Determine the (x, y) coordinate at the center of the cell enclosing the given text.  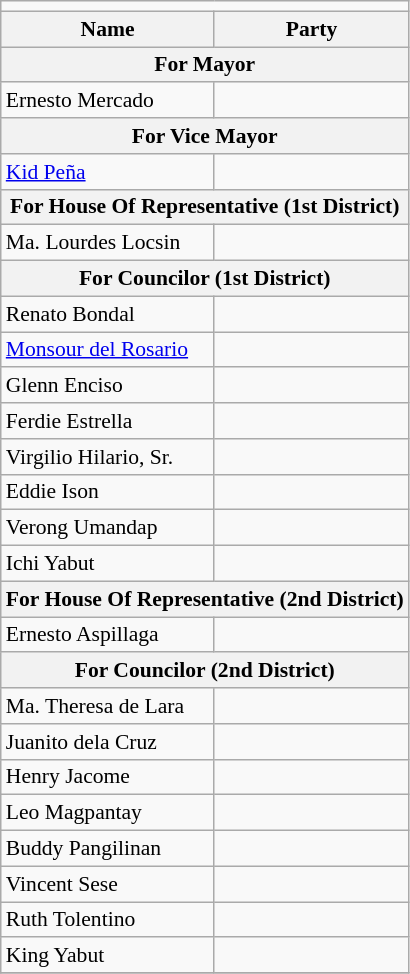
Ernesto Aspillaga (108, 635)
Verong Umandap (108, 528)
Juanito dela Cruz (108, 742)
Name (108, 29)
Ruth Tolentino (108, 920)
Glenn Enciso (108, 386)
For Councilor (1st District) (205, 279)
Eddie Ison (108, 492)
King Yabut (108, 956)
Vincent Sese (108, 884)
Virgilio Hilario, Sr. (108, 457)
For Mayor (205, 65)
Party (311, 29)
Kid Peña (108, 172)
Ma. Lourdes Locsin (108, 243)
For House Of Representative (1st District) (205, 207)
Ernesto Mercado (108, 101)
Ichi Yabut (108, 564)
For House Of Representative (2nd District) (205, 599)
Renato Bondal (108, 314)
Ma. Theresa de Lara (108, 706)
For Councilor (2nd District) (205, 671)
Buddy Pangilinan (108, 849)
Monsour del Rosario (108, 350)
Henry Jacome (108, 777)
Leo Magpantay (108, 813)
Ferdie Estrella (108, 421)
For Vice Mayor (205, 136)
